Find where the given text appears and provide that cell's center as [x, y] coordinate. 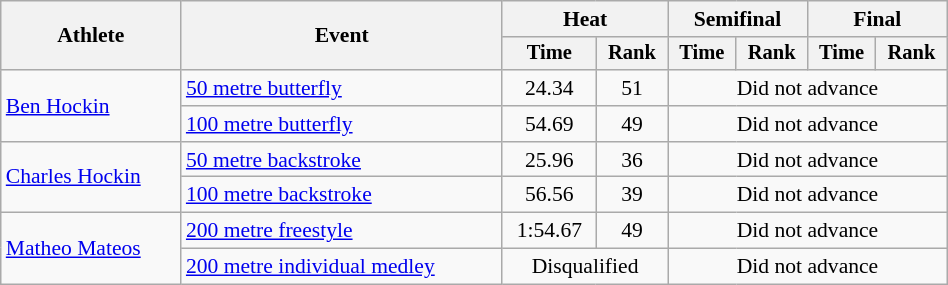
56.56 [549, 195]
Heat [584, 19]
100 metre butterfly [342, 124]
1:54.67 [549, 231]
Ben Hockin [91, 106]
200 metre freestyle [342, 231]
24.34 [549, 88]
Matheo Mateos [91, 248]
Charles Hockin [91, 178]
Final [877, 19]
100 metre backstroke [342, 195]
39 [632, 195]
36 [632, 160]
25.96 [549, 160]
Disqualified [584, 267]
54.69 [549, 124]
Athlete [91, 36]
51 [632, 88]
50 metre butterfly [342, 88]
Semifinal [738, 19]
200 metre individual medley [342, 267]
50 metre backstroke [342, 160]
Event [342, 36]
